From the cell containing the given text, extract its center point as (x, y) coordinate. 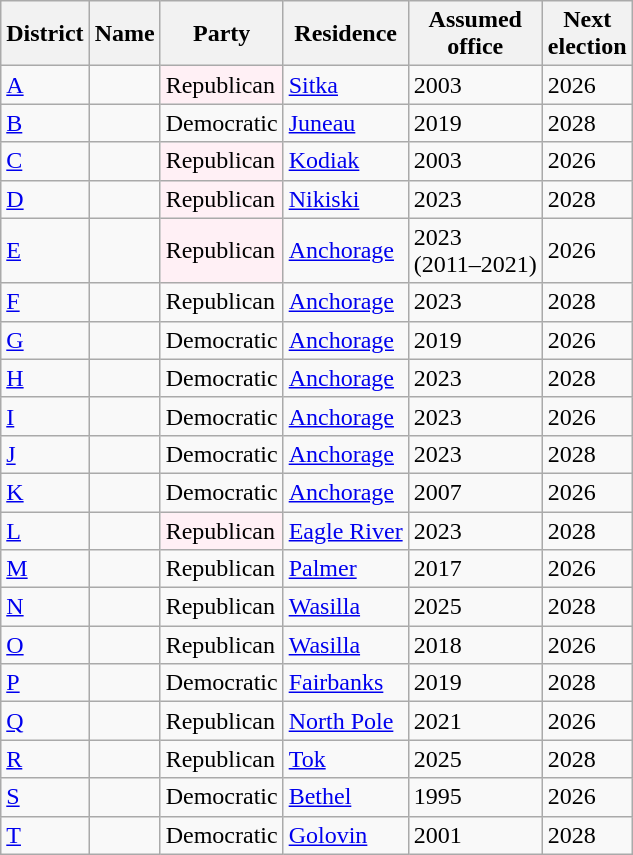
K (45, 492)
Juneau (346, 123)
A (45, 85)
G (45, 340)
Residence (346, 34)
N (45, 607)
Tok (346, 759)
2007 (475, 492)
Bethel (346, 797)
H (45, 378)
1995 (475, 797)
I (45, 416)
Party (222, 34)
S (45, 797)
Palmer (346, 569)
F (45, 302)
R (45, 759)
Kodiak (346, 161)
M (45, 569)
2017 (475, 569)
Name (124, 34)
2021 (475, 721)
E (45, 250)
Nikiski (346, 199)
T (45, 835)
D (45, 199)
Nextelection (587, 34)
North Pole (346, 721)
O (45, 645)
P (45, 683)
C (45, 161)
2018 (475, 645)
District (45, 34)
J (45, 454)
L (45, 531)
Sitka (346, 85)
Golovin (346, 835)
Assumedoffice (475, 34)
Fairbanks (346, 683)
Q (45, 721)
2023(2011–2021) (475, 250)
Eagle River (346, 531)
2001 (475, 835)
B (45, 123)
